Scan for the cell matching the given text and deliver its [x, y] coordinate at center. 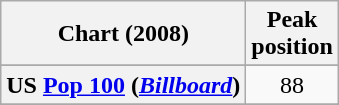
88 [292, 85]
Peakposition [292, 34]
Chart (2008) [124, 34]
US Pop 100 (Billboard) [124, 85]
